Return [X, Y] of the center of cell containing provided text 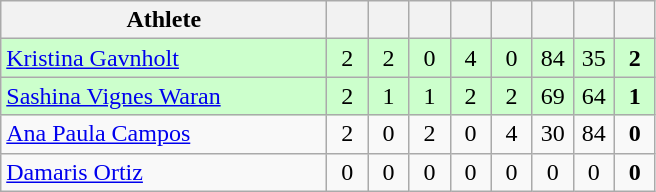
Athlete [164, 20]
Sashina Vignes Waran [164, 96]
64 [594, 96]
35 [594, 58]
Ana Paula Campos [164, 134]
Damaris Ortiz [164, 172]
69 [552, 96]
30 [552, 134]
Kristina Gavnholt [164, 58]
